Find where the given text appears and provide that cell's center as (x, y) coordinate. 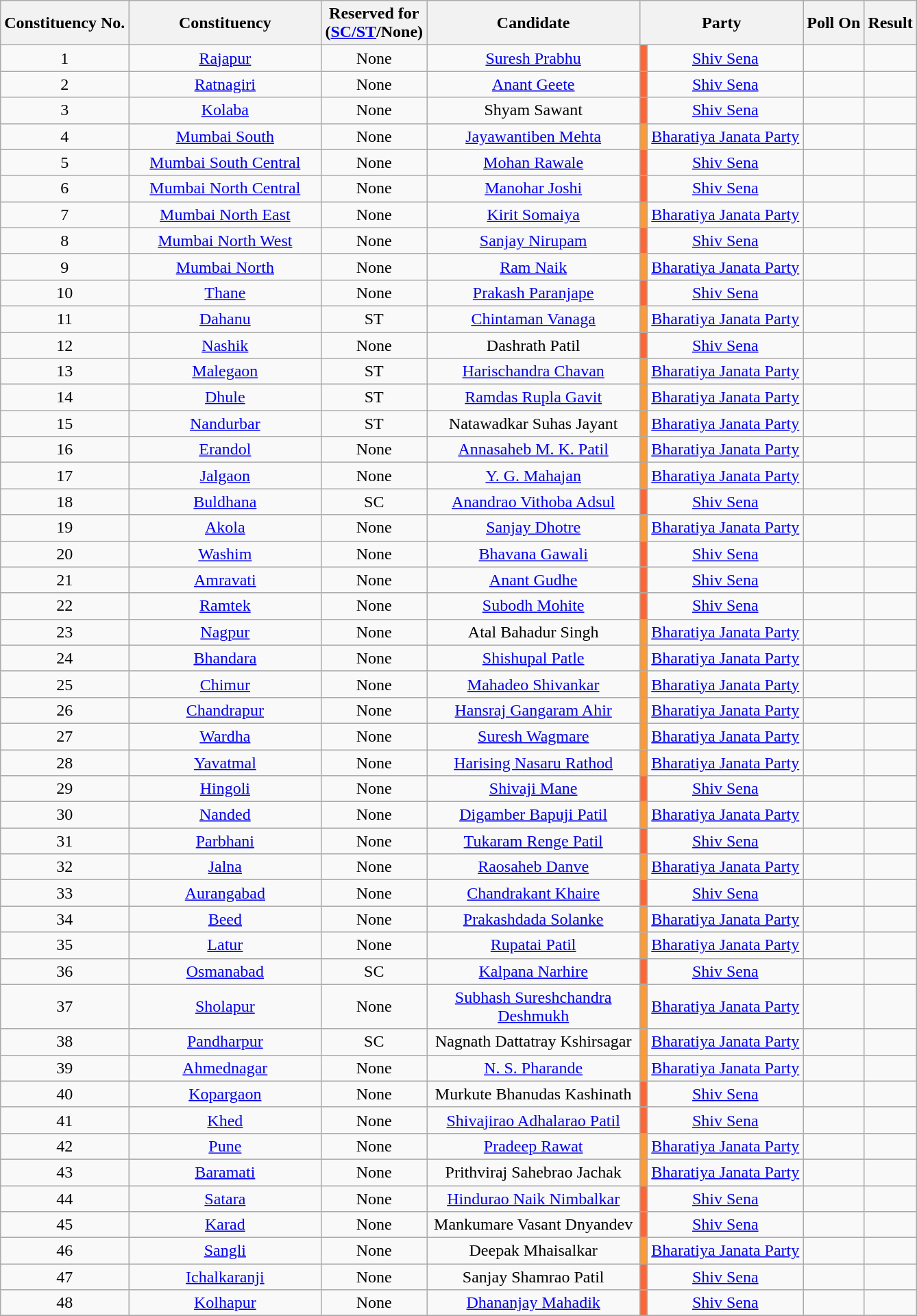
Sholapur (225, 1006)
Poll On (833, 23)
Shyam Sawant (533, 110)
Reserved for(SC/ST/None) (374, 23)
Prakash Paranjape (533, 293)
24 (64, 658)
Mankumare Vasant Dnyandev (533, 1225)
Jayawantiben Mehta (533, 136)
Mumbai North East (225, 215)
Aurangabad (225, 893)
34 (64, 919)
Ramdas Rupla Gavit (533, 398)
Buldhana (225, 502)
10 (64, 293)
Prakashdada Solanke (533, 919)
Harising Nasaru Rathod (533, 763)
45 (64, 1225)
Bhavana Gawali (533, 554)
Sanjay Nirupam (533, 241)
Chandrakant Khaire (533, 893)
Satara (225, 1199)
Chimur (225, 684)
Raosaheb Danve (533, 867)
Candidate (533, 23)
N. S. Pharande (533, 1068)
Parbhani (225, 841)
Rupatai Patil (533, 945)
Harischandra Chavan (533, 371)
18 (64, 502)
Baramati (225, 1172)
29 (64, 789)
Suresh Wagmare (533, 736)
Nagnath Dattatray Kshirsagar (533, 1042)
Atal Bahadur Singh (533, 632)
38 (64, 1042)
15 (64, 424)
26 (64, 710)
Result (890, 23)
Manohar Joshi (533, 188)
1 (64, 58)
Dhule (225, 398)
Anant Geete (533, 84)
Hindurao Naik Nimbalkar (533, 1199)
Sanjay Shamrao Patil (533, 1277)
Dahanu (225, 319)
Ram Naik (533, 267)
Constituency No. (64, 23)
Annasaheb M. K. Patil (533, 450)
Digamber Bapuji Patil (533, 815)
Osmanabad (225, 971)
46 (64, 1251)
16 (64, 450)
25 (64, 684)
5 (64, 162)
Kirit Somaiya (533, 215)
47 (64, 1277)
Mumbai North West (225, 241)
Latur (225, 945)
Pradeep Rawat (533, 1146)
Chintaman Vanaga (533, 319)
19 (64, 528)
Ahmednagar (225, 1068)
Sanjay Dhotre (533, 528)
Pune (225, 1146)
40 (64, 1094)
Mumbai North (225, 267)
Subodh Mohite (533, 606)
4 (64, 136)
Hansraj Gangaram Ahir (533, 710)
Chandrapur (225, 710)
Ramtek (225, 606)
Nanded (225, 815)
41 (64, 1120)
Kopargaon (225, 1094)
7 (64, 215)
Sangli (225, 1251)
Y. G. Mahajan (533, 476)
Deepak Mhaisalkar (533, 1251)
Karad (225, 1225)
33 (64, 893)
Wardha (225, 736)
Pandharpur (225, 1042)
Nashik (225, 345)
Jalgaon (225, 476)
Hingoli (225, 789)
35 (64, 945)
Shishupal Patle (533, 658)
Suresh Prabhu (533, 58)
Murkute Bhanudas Kashinath (533, 1094)
Shivajirao Adhalarao Patil (533, 1120)
36 (64, 971)
Nagpur (225, 632)
17 (64, 476)
Prithviraj Sahebrao Jachak (533, 1172)
8 (64, 241)
14 (64, 398)
Dashrath Patil (533, 345)
11 (64, 319)
Washim (225, 554)
9 (64, 267)
Erandol (225, 450)
Kolhapur (225, 1303)
Party (722, 23)
Tukaram Renge Patil (533, 841)
Mahadeo Shivankar (533, 684)
Mumbai South (225, 136)
Shivaji Mane (533, 789)
3 (64, 110)
Dhananjay Mahadik (533, 1303)
27 (64, 736)
Anant Gudhe (533, 580)
Thane (225, 293)
Bhandara (225, 658)
Rajapur (225, 58)
Malegaon (225, 371)
Natawadkar Suhas Jayant (533, 424)
30 (64, 815)
Subhash Sureshchandra Deshmukh (533, 1006)
42 (64, 1146)
32 (64, 867)
Akola (225, 528)
44 (64, 1199)
Beed (225, 919)
Ratnagiri (225, 84)
20 (64, 554)
Mumbai South Central (225, 162)
2 (64, 84)
37 (64, 1006)
Kolaba (225, 110)
28 (64, 763)
Yavatmal (225, 763)
Nandurbar (225, 424)
Constituency (225, 23)
Ichalkaranji (225, 1277)
Anandrao Vithoba Adsul (533, 502)
48 (64, 1303)
31 (64, 841)
22 (64, 606)
21 (64, 580)
Amravati (225, 580)
39 (64, 1068)
43 (64, 1172)
Kalpana Narhire (533, 971)
Khed (225, 1120)
12 (64, 345)
Mumbai North Central (225, 188)
23 (64, 632)
Jalna (225, 867)
6 (64, 188)
Mohan Rawale (533, 162)
13 (64, 371)
